Output the (x, y) coordinate of the center of the cell containing the given text.  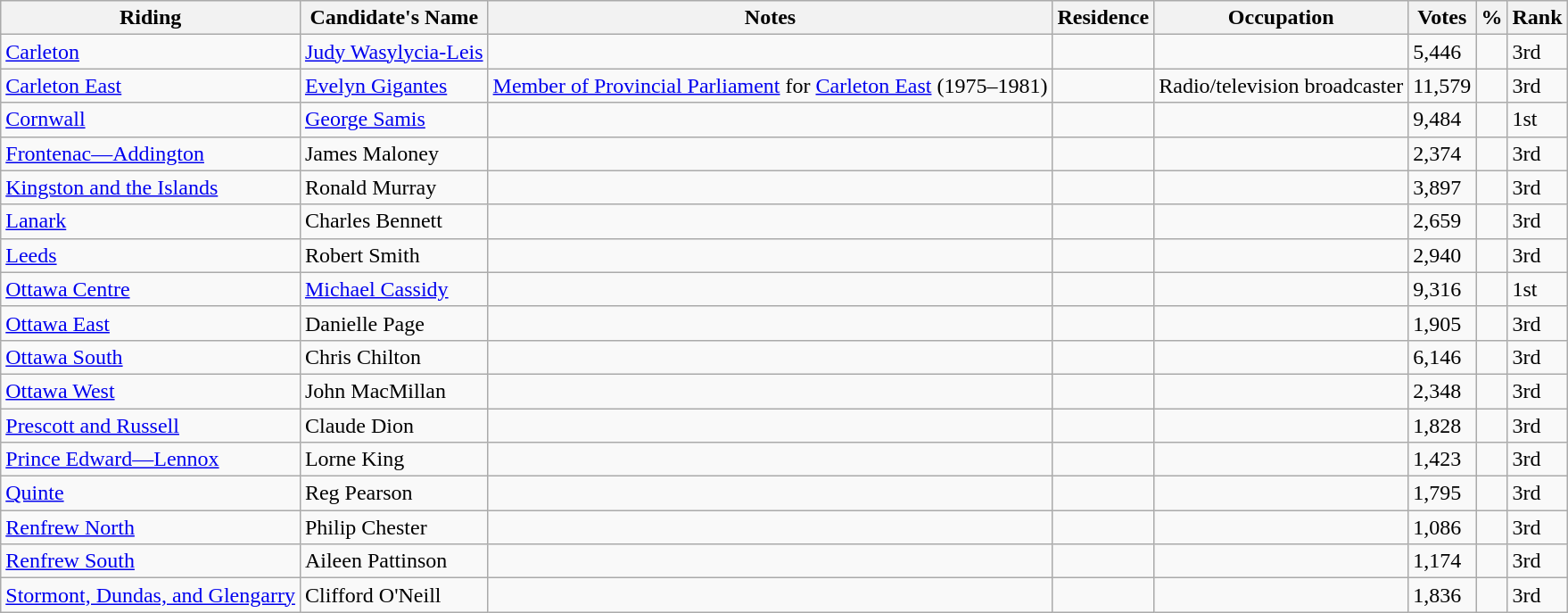
1,174 (1442, 561)
Quinte (151, 493)
1,423 (1442, 460)
Notes (771, 18)
1,905 (1442, 323)
9,484 (1442, 120)
Ottawa West (151, 391)
Philip Chester (394, 527)
Lorne King (394, 460)
Occupation (1281, 18)
Renfrew South (151, 561)
2,940 (1442, 255)
John MacMillan (394, 391)
2,659 (1442, 221)
Ottawa South (151, 357)
Stormont, Dundas, and Glengarry (151, 595)
Aileen Pattinson (394, 561)
Ottawa East (151, 323)
Leeds (151, 255)
Candidate's Name (394, 18)
Cornwall (151, 120)
Carleton East (151, 86)
5,446 (1442, 52)
Lanark (151, 221)
Charles Bennett (394, 221)
Judy Wasylycia-Leis (394, 52)
Frontenac—Addington (151, 153)
Claude Dion (394, 426)
Member of Provincial Parliament for Carleton East (1975–1981) (771, 86)
9,316 (1442, 289)
Ottawa Centre (151, 289)
Prescott and Russell (151, 426)
Carleton (151, 52)
1,795 (1442, 493)
Radio/television broadcaster (1281, 86)
James Maloney (394, 153)
Kingston and the Islands (151, 187)
Michael Cassidy (394, 289)
George Samis (394, 120)
Prince Edward—Lennox (151, 460)
6,146 (1442, 357)
Reg Pearson (394, 493)
Riding (151, 18)
% (1491, 18)
Residence (1103, 18)
Ronald Murray (394, 187)
Rank (1538, 18)
2,348 (1442, 391)
1,086 (1442, 527)
Chris Chilton (394, 357)
Clifford O'Neill (394, 595)
Robert Smith (394, 255)
Evelyn Gigantes (394, 86)
1,836 (1442, 595)
3,897 (1442, 187)
Danielle Page (394, 323)
11,579 (1442, 86)
1,828 (1442, 426)
2,374 (1442, 153)
Votes (1442, 18)
Renfrew North (151, 527)
